Output the [X, Y] coordinate of the center of the cell containing the given text.  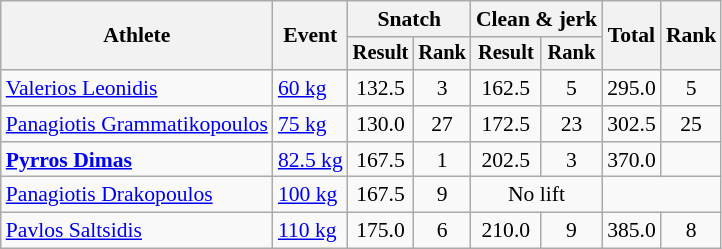
162.5 [506, 88]
110 kg [310, 231]
Event [310, 36]
75 kg [310, 124]
130.0 [381, 124]
Total [632, 36]
Athlete [137, 36]
6 [442, 231]
Snatch [410, 19]
Clean & jerk [536, 19]
202.5 [506, 160]
175.0 [381, 231]
Valerios Leonidis [137, 88]
23 [572, 124]
172.5 [506, 124]
100 kg [310, 195]
210.0 [506, 231]
302.5 [632, 124]
25 [692, 124]
Pyrros Dimas [137, 160]
385.0 [632, 231]
8 [692, 231]
Panagiotis Grammatikopoulos [137, 124]
Panagiotis Drakopoulos [137, 195]
No lift [536, 195]
Pavlos Saltsidis [137, 231]
1 [442, 160]
132.5 [381, 88]
82.5 kg [310, 160]
370.0 [632, 160]
27 [442, 124]
60 kg [310, 88]
295.0 [632, 88]
